Determine the [x, y] coordinate at the center of the cell enclosing the given text.  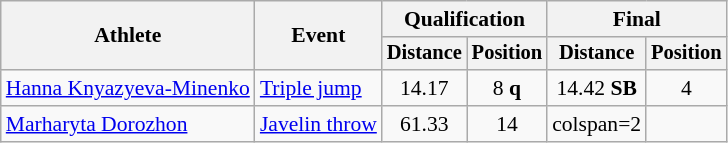
4 [686, 88]
Qualification [464, 19]
Athlete [128, 36]
Hanna Knyazyeva-Minenko [128, 88]
14.17 [424, 88]
Marharyta Dorozhon [128, 124]
61.33 [424, 124]
14.42 SB [596, 88]
14 [507, 124]
Javelin throw [318, 124]
Triple jump [318, 88]
Final [636, 19]
Event [318, 36]
8 q [507, 88]
colspan=2 [596, 124]
